Search for the cell housing the specified text and yield its [X, Y] center coordinate. 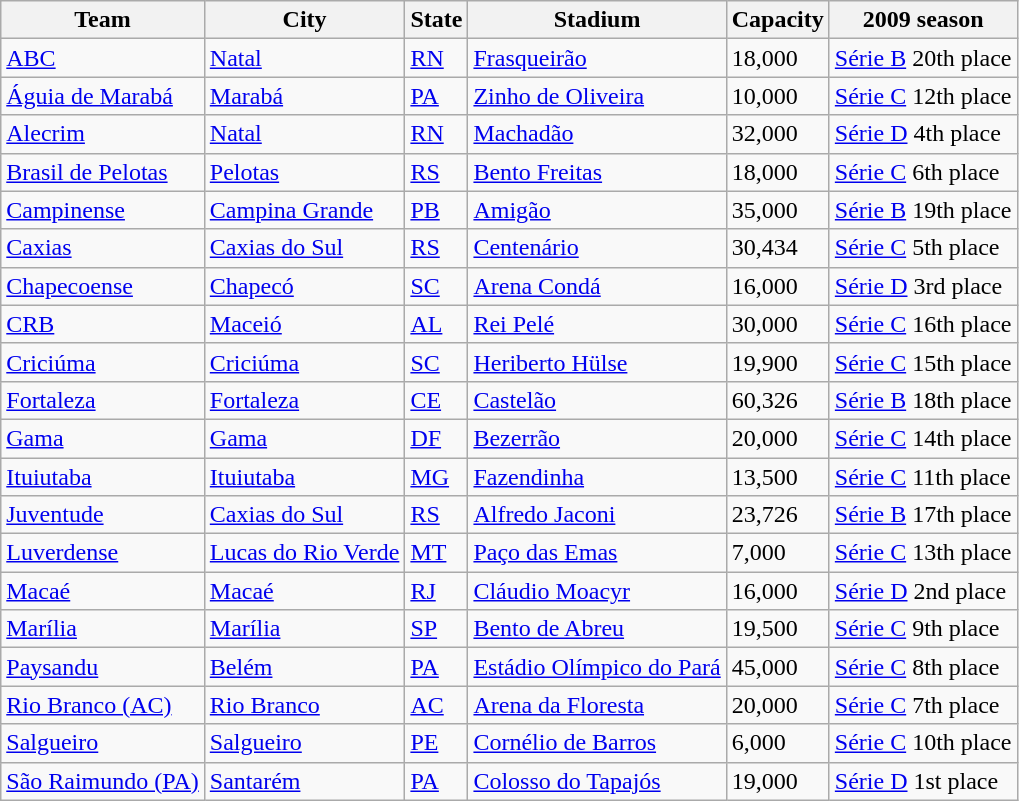
2009 season [923, 20]
SP [436, 629]
Rio Branco (AC) [103, 705]
Série C 9th place [923, 629]
PE [436, 743]
6,000 [778, 743]
Fazendinha [597, 477]
ABC [103, 58]
CE [436, 400]
RJ [436, 591]
19,000 [778, 781]
Campinense [103, 210]
CRB [103, 324]
Frasqueirão [597, 58]
45,000 [778, 667]
Série C 14th place [923, 438]
Amigão [597, 210]
DF [436, 438]
Colosso do Tapajós [597, 781]
Santarém [304, 781]
PB [436, 210]
Capacity [778, 20]
Castelão [597, 400]
MG [436, 477]
Machadão [597, 134]
Maceió [304, 324]
Série C 10th place [923, 743]
Zinho de Oliveira [597, 96]
Centenário [597, 248]
Pelotas [304, 172]
State [436, 20]
Cornélio de Barros [597, 743]
Paço das Emas [597, 553]
Série C 13th place [923, 553]
30,434 [778, 248]
MT [436, 553]
Heriberto Hülse [597, 362]
19,900 [778, 362]
Rei Pelé [597, 324]
Série C 11th place [923, 477]
Alecrim [103, 134]
60,326 [778, 400]
30,000 [778, 324]
AL [436, 324]
Águia de Marabá [103, 96]
Arena Condá [597, 286]
Arena da Floresta [597, 705]
Estádio Olímpico do Pará [597, 667]
Paysandu [103, 667]
AC [436, 705]
Série D 4th place [923, 134]
Campina Grande [304, 210]
Rio Branco [304, 705]
Série B 20th place [923, 58]
Série B 19th place [923, 210]
Cláudio Moacyr [597, 591]
Série C 7th place [923, 705]
Marabá [304, 96]
Série D 2nd place [923, 591]
Luverdense [103, 553]
Chapecoense [103, 286]
Belém [304, 667]
Stadium [597, 20]
Série C 6th place [923, 172]
19,500 [778, 629]
Caxias [103, 248]
Série C 8th place [923, 667]
Lucas do Rio Verde [304, 553]
10,000 [778, 96]
City [304, 20]
13,500 [778, 477]
Bezerrão [597, 438]
Bento de Abreu [597, 629]
Série C 16th place [923, 324]
Série D 1st place [923, 781]
Série C 15th place [923, 362]
Team [103, 20]
Bento Freitas [597, 172]
32,000 [778, 134]
Série C 12th place [923, 96]
Série D 3rd place [923, 286]
23,726 [778, 515]
Série B 18th place [923, 400]
Série B 17th place [923, 515]
35,000 [778, 210]
São Raimundo (PA) [103, 781]
Série C 5th place [923, 248]
7,000 [778, 553]
Juventude [103, 515]
Chapecó [304, 286]
Brasil de Pelotas [103, 172]
Alfredo Jaconi [597, 515]
